Identify which cell holds the provided text, then report its (x, y) central coordinate. 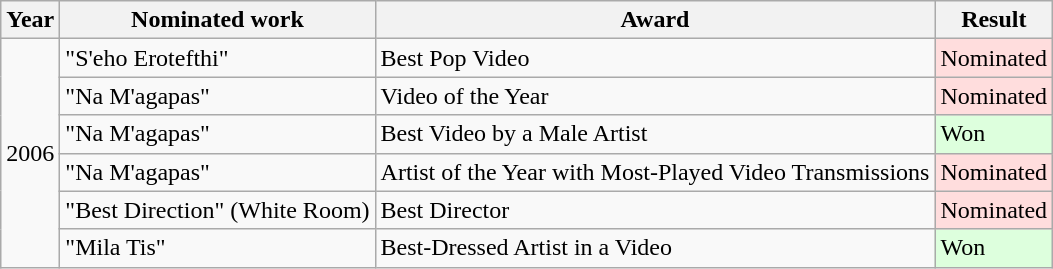
2006 (30, 153)
Year (30, 20)
Best Pop Video (655, 58)
Best Director (655, 210)
Best Video by a Male Artist (655, 134)
Nominated work (218, 20)
"Best Direction" (White Room) (218, 210)
Artist of the Year with Most-Played Video Transmissions (655, 172)
Video of the Year (655, 96)
Best-Dressed Artist in a Video (655, 248)
Award (655, 20)
"Mila Tis" (218, 248)
"S'eho Erotefthi" (218, 58)
Result (994, 20)
